From the cell containing the given text, extract its center point as [x, y] coordinate. 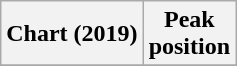
Chart (2019) [72, 34]
Peakposition [189, 34]
